Find where the given text appears and provide that cell's center as [X, Y] coordinate. 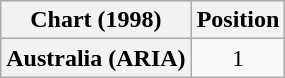
1 [238, 58]
Australia (ARIA) [96, 58]
Chart (1998) [96, 20]
Position [238, 20]
